For the text-containing cell, return its midpoint in [X, Y] coordinate format. 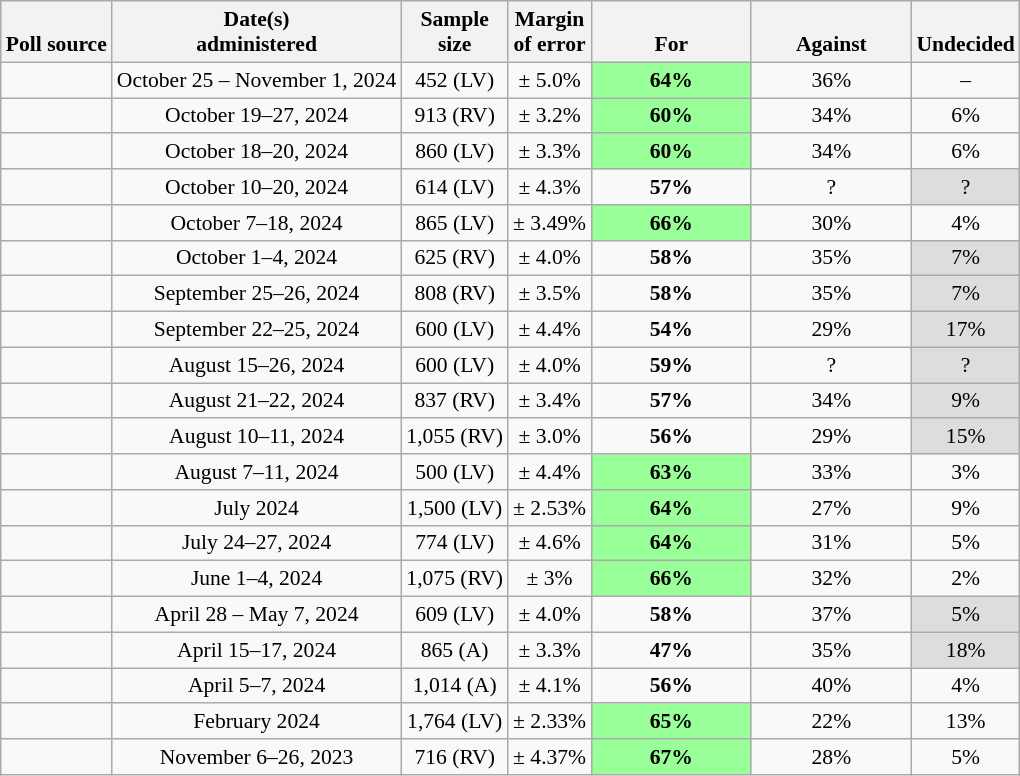
Against [831, 32]
August 21–22, 2024 [257, 401]
500 (LV) [454, 472]
September 25–26, 2024 [257, 294]
18% [965, 650]
July 24–27, 2024 [257, 543]
– [965, 80]
± 2.33% [550, 722]
33% [831, 472]
October 25 – November 1, 2024 [257, 80]
± 3.49% [550, 223]
± 2.53% [550, 508]
April 5–7, 2024 [257, 686]
1,075 (RV) [454, 579]
31% [831, 543]
For [671, 32]
36% [831, 80]
54% [671, 330]
August 7–11, 2024 [257, 472]
13% [965, 722]
1,014 (A) [454, 686]
37% [831, 615]
Date(s)administered [257, 32]
± 4.1% [550, 686]
625 (RV) [454, 258]
July 2024 [257, 508]
August 10–11, 2024 [257, 437]
59% [671, 365]
Marginof error [550, 32]
774 (LV) [454, 543]
30% [831, 223]
27% [831, 508]
865 (LV) [454, 223]
609 (LV) [454, 615]
October 1–4, 2024 [257, 258]
± 3.2% [550, 116]
± 3% [550, 579]
April 28 – May 7, 2024 [257, 615]
65% [671, 722]
± 5.0% [550, 80]
November 6–26, 2023 [257, 757]
± 4.6% [550, 543]
1,500 (LV) [454, 508]
28% [831, 757]
865 (A) [454, 650]
614 (LV) [454, 187]
October 10–20, 2024 [257, 187]
22% [831, 722]
32% [831, 579]
Samplesize [454, 32]
1,055 (RV) [454, 437]
808 (RV) [454, 294]
913 (RV) [454, 116]
3% [965, 472]
47% [671, 650]
April 15–17, 2024 [257, 650]
± 4.37% [550, 757]
17% [965, 330]
October 18–20, 2024 [257, 152]
1,764 (LV) [454, 722]
716 (RV) [454, 757]
860 (LV) [454, 152]
± 3.4% [550, 401]
Undecided [965, 32]
837 (RV) [454, 401]
67% [671, 757]
± 4.3% [550, 187]
± 3.5% [550, 294]
Poll source [56, 32]
October 19–27, 2024 [257, 116]
40% [831, 686]
63% [671, 472]
± 3.0% [550, 437]
February 2024 [257, 722]
August 15–26, 2024 [257, 365]
September 22–25, 2024 [257, 330]
15% [965, 437]
June 1–4, 2024 [257, 579]
2% [965, 579]
October 7–18, 2024 [257, 223]
452 (LV) [454, 80]
